Pinpoint the cell where the given text exists, returning its [x, y] midpoint coordinate. 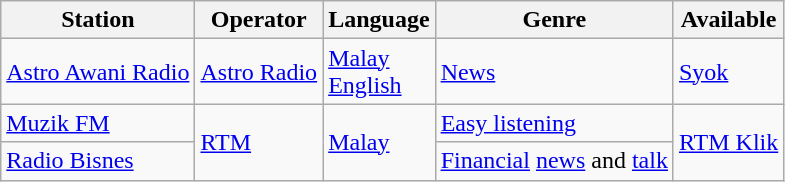
RTM Klik [728, 142]
MalayEnglish [379, 72]
RTM [259, 142]
Astro Awani Radio [98, 72]
Genre [554, 20]
Easy listening [554, 123]
Radio Bisnes [98, 161]
Operator [259, 20]
Astro Radio [259, 72]
Language [379, 20]
Available [728, 20]
Financial news and talk [554, 161]
Muzik FM [98, 123]
Syok [728, 72]
Malay [379, 142]
News [554, 72]
Station [98, 20]
